Search for the cell housing the specified text and yield its (x, y) center coordinate. 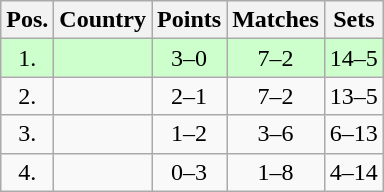
2–1 (190, 96)
Pos. (28, 20)
3–0 (190, 58)
1. (28, 58)
2. (28, 96)
3–6 (276, 134)
4. (28, 172)
3. (28, 134)
Points (190, 20)
Country (103, 20)
14–5 (354, 58)
1–2 (190, 134)
6–13 (354, 134)
Sets (354, 20)
Matches (276, 20)
4–14 (354, 172)
13–5 (354, 96)
0–3 (190, 172)
1–8 (276, 172)
